Output the (X, Y) coordinate of the center of the cell containing the given text.  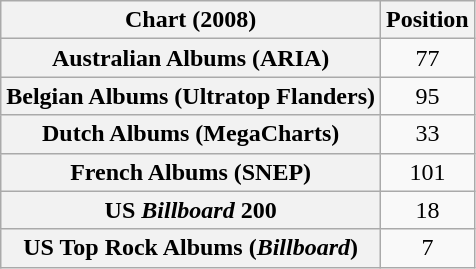
Belgian Albums (Ultratop Flanders) (191, 96)
US Top Rock Albums (Billboard) (191, 248)
French Albums (SNEP) (191, 172)
US Billboard 200 (191, 210)
Australian Albums (ARIA) (191, 58)
33 (428, 134)
Position (428, 20)
Dutch Albums (MegaCharts) (191, 134)
Chart (2008) (191, 20)
101 (428, 172)
18 (428, 210)
95 (428, 96)
7 (428, 248)
77 (428, 58)
